Find where the given text appears and provide that cell's center as [x, y] coordinate. 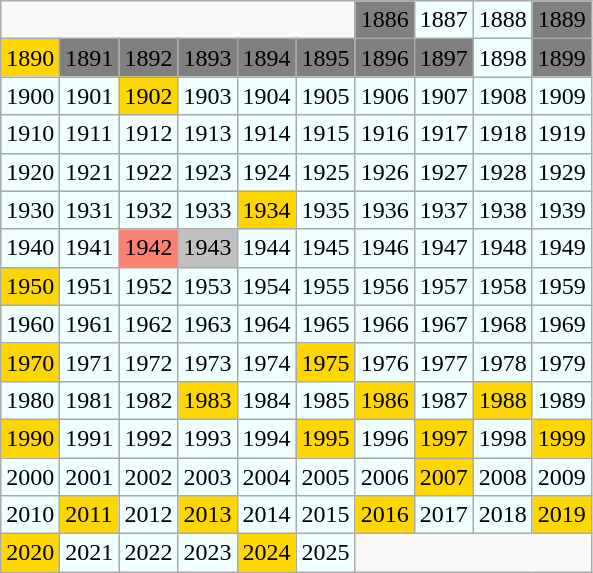
1916 [384, 134]
1901 [90, 96]
1926 [384, 172]
1978 [502, 362]
1942 [148, 248]
1904 [266, 96]
1970 [30, 362]
1890 [30, 58]
1964 [266, 324]
1954 [266, 286]
2006 [384, 477]
1953 [208, 286]
2024 [266, 553]
1945 [326, 248]
1932 [148, 210]
1941 [90, 248]
1933 [208, 210]
1962 [148, 324]
1927 [444, 172]
2003 [208, 477]
1965 [326, 324]
1999 [562, 438]
2005 [326, 477]
2011 [90, 515]
1928 [502, 172]
2016 [384, 515]
2012 [148, 515]
1888 [502, 20]
1995 [326, 438]
1909 [562, 96]
1994 [266, 438]
1988 [502, 400]
1946 [384, 248]
1897 [444, 58]
1963 [208, 324]
1921 [90, 172]
1931 [90, 210]
1887 [444, 20]
1907 [444, 96]
1952 [148, 286]
2002 [148, 477]
1951 [90, 286]
1886 [384, 20]
1998 [502, 438]
2000 [30, 477]
2013 [208, 515]
1895 [326, 58]
1912 [148, 134]
1934 [266, 210]
1990 [30, 438]
1991 [90, 438]
1968 [502, 324]
1896 [384, 58]
1966 [384, 324]
2022 [148, 553]
1940 [30, 248]
1902 [148, 96]
2009 [562, 477]
1892 [148, 58]
1969 [562, 324]
1894 [266, 58]
1985 [326, 400]
2020 [30, 553]
2015 [326, 515]
1976 [384, 362]
1980 [30, 400]
2018 [502, 515]
1929 [562, 172]
1950 [30, 286]
2010 [30, 515]
1992 [148, 438]
1914 [266, 134]
1996 [384, 438]
1989 [562, 400]
1981 [90, 400]
1906 [384, 96]
1975 [326, 362]
1957 [444, 286]
1983 [208, 400]
1924 [266, 172]
2008 [502, 477]
1944 [266, 248]
1930 [30, 210]
1936 [384, 210]
2007 [444, 477]
1919 [562, 134]
1920 [30, 172]
1900 [30, 96]
1938 [502, 210]
2004 [266, 477]
1923 [208, 172]
1943 [208, 248]
1971 [90, 362]
1891 [90, 58]
2014 [266, 515]
1935 [326, 210]
1889 [562, 20]
1913 [208, 134]
2021 [90, 553]
1959 [562, 286]
2025 [326, 553]
1915 [326, 134]
1910 [30, 134]
1961 [90, 324]
1922 [148, 172]
1949 [562, 248]
1918 [502, 134]
1893 [208, 58]
1977 [444, 362]
1956 [384, 286]
1898 [502, 58]
1984 [266, 400]
1947 [444, 248]
1917 [444, 134]
1939 [562, 210]
2019 [562, 515]
1960 [30, 324]
1948 [502, 248]
1973 [208, 362]
1955 [326, 286]
1987 [444, 400]
1979 [562, 362]
1967 [444, 324]
1982 [148, 400]
1937 [444, 210]
1974 [266, 362]
1925 [326, 172]
1986 [384, 400]
1972 [148, 362]
2023 [208, 553]
1903 [208, 96]
1958 [502, 286]
1997 [444, 438]
1908 [502, 96]
1993 [208, 438]
2017 [444, 515]
1899 [562, 58]
1911 [90, 134]
2001 [90, 477]
1905 [326, 96]
